Identify which cell holds the provided text, then report its (X, Y) central coordinate. 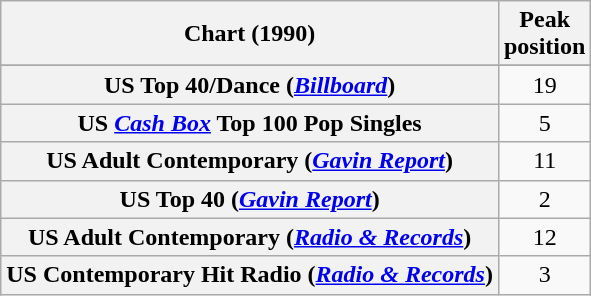
US Adult Contemporary (Gavin Report) (250, 161)
2 (544, 199)
US Adult Contemporary (Radio & Records) (250, 237)
US Top 40/Dance (Billboard) (250, 85)
3 (544, 275)
19 (544, 85)
Peakposition (544, 34)
US Top 40 (Gavin Report) (250, 199)
US Contemporary Hit Radio (Radio & Records) (250, 275)
12 (544, 237)
5 (544, 123)
Chart (1990) (250, 34)
US Cash Box Top 100 Pop Singles (250, 123)
11 (544, 161)
